Locate the cell with the specified text and output its (x, y) center coordinate. 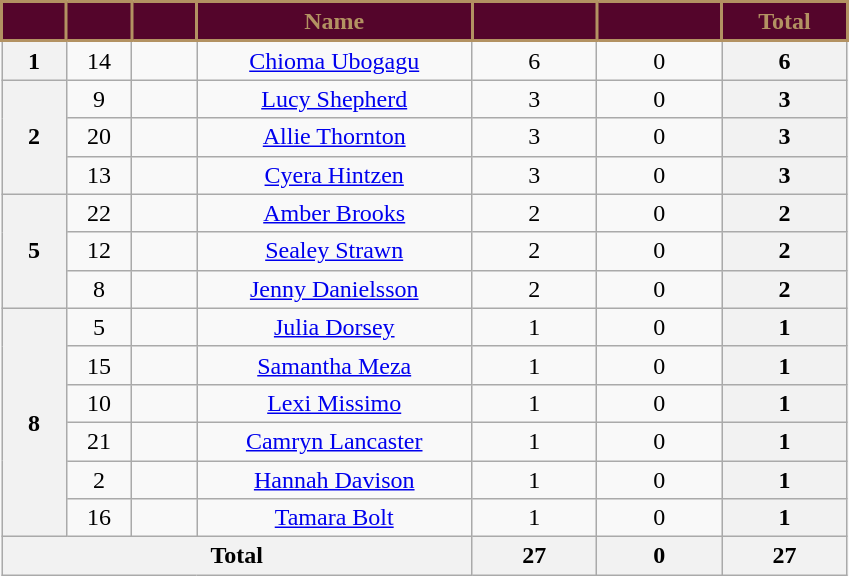
9 (100, 99)
Allie Thornton (334, 137)
Hannah Davison (334, 479)
Sealey Strawn (334, 251)
Chioma Ubogagu (334, 60)
22 (100, 213)
14 (100, 60)
16 (100, 518)
21 (100, 441)
Tamara Bolt (334, 518)
Amber Brooks (334, 213)
10 (100, 403)
Camryn Lancaster (334, 441)
13 (100, 175)
Lexi Missimo (334, 403)
Cyera Hintzen (334, 175)
15 (100, 365)
Name (334, 22)
Jenny Danielsson (334, 289)
Samantha Meza (334, 365)
Lucy Shepherd (334, 99)
12 (100, 251)
Julia Dorsey (334, 327)
20 (100, 137)
